Provide the (X, Y) coordinate of the cell's center where the given text is located.  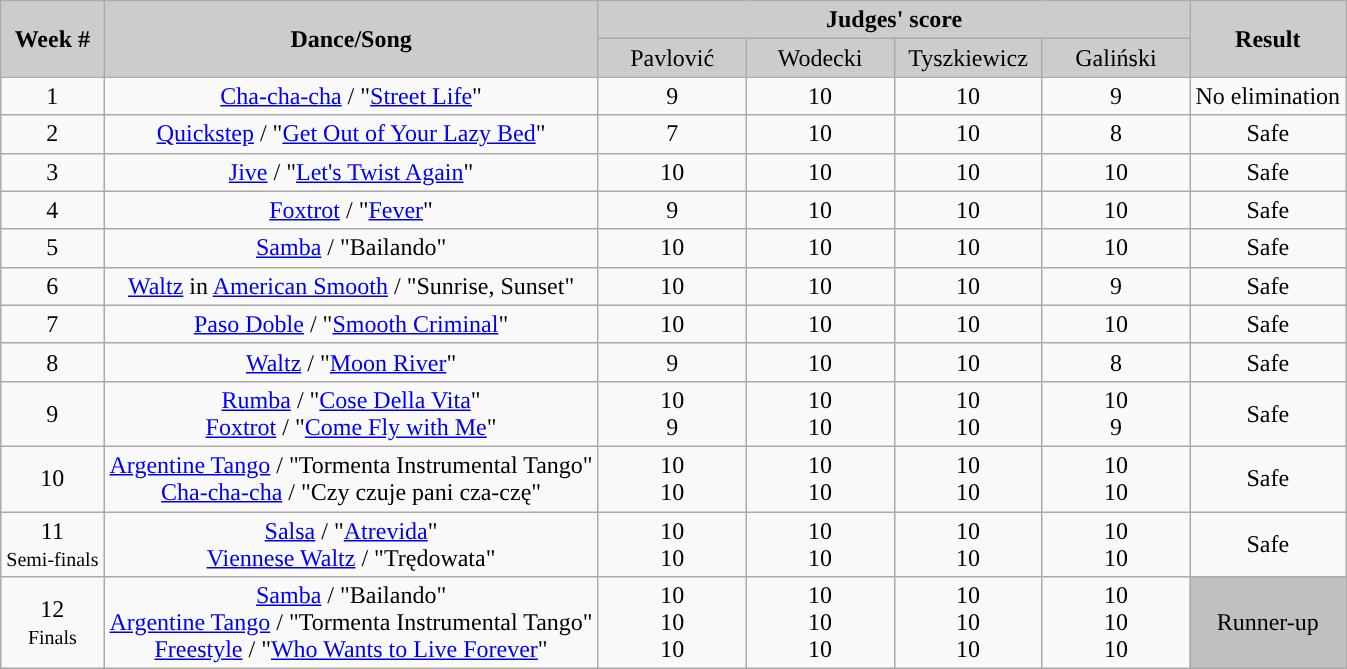
Waltz in American Smooth / "Sunrise, Sunset" (351, 286)
2 (52, 134)
Samba / "Bailando"Argentine Tango / "Tormenta Instrumental Tango"Freestyle / "Who Wants to Live Forever" (351, 623)
6 (52, 286)
Result (1268, 39)
Cha-cha-cha / "Street Life" (351, 96)
Paso Doble / "Smooth Criminal" (351, 324)
Dance/Song (351, 39)
Galiński (1116, 58)
Tyszkiewicz (968, 58)
Rumba / "Cose Della Vita" Foxtrot / "Come Fly with Me" (351, 414)
Argentine Tango / "Tormenta Instrumental Tango" Cha-cha-cha / "Czy czuje pani cza-czę" (351, 478)
5 (52, 248)
11Semi-finals (52, 544)
Quickstep / "Get Out of Your Lazy Bed" (351, 134)
3 (52, 172)
Salsa / "Atrevida"Viennese Waltz / "Trędowata" (351, 544)
No elimination (1268, 96)
Pavlović (672, 58)
Runner-up (1268, 623)
Wodecki (820, 58)
Waltz / "Moon River" (351, 362)
12Finals (52, 623)
1 (52, 96)
Judges' score (894, 20)
4 (52, 210)
Jive / "Let's Twist Again" (351, 172)
Week # (52, 39)
Samba / "Bailando" (351, 248)
Foxtrot / "Fever" (351, 210)
